Locate the cell with the specified text and output its (X, Y) center coordinate. 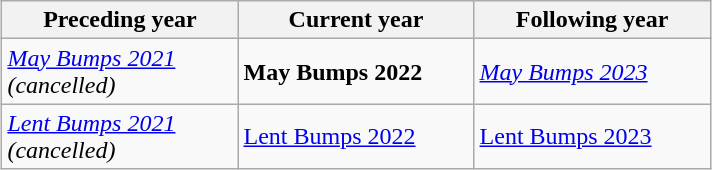
May Bumps 2023 (592, 72)
Current year (356, 20)
Following year (592, 20)
Lent Bumps 2021 (cancelled) (120, 136)
May Bumps 2022 (356, 72)
May Bumps 2021 (cancelled) (120, 72)
Lent Bumps 2023 (592, 136)
Preceding year (120, 20)
Lent Bumps 2022 (356, 136)
